Extract the [X, Y] coordinate from the center of the cell holding the provided text.  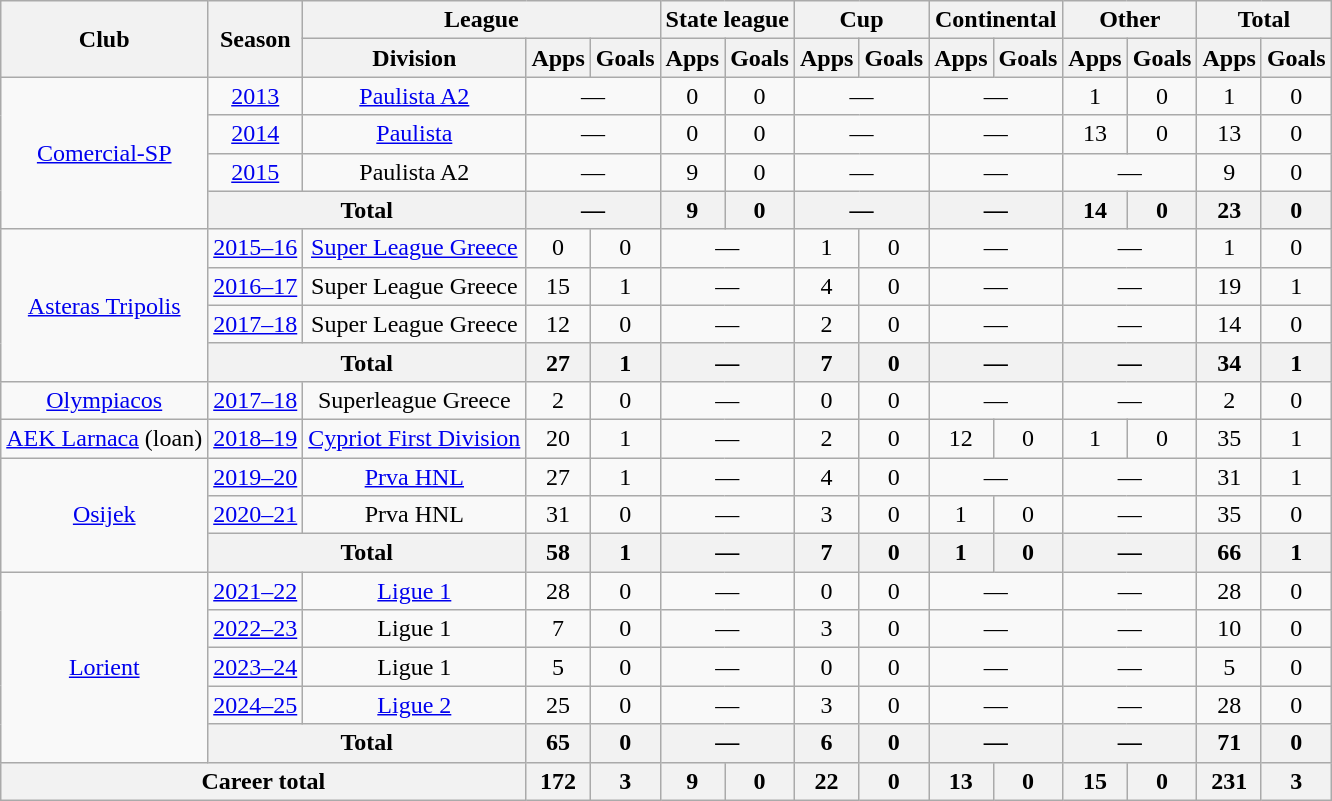
Other [1130, 20]
Ligue 2 [414, 705]
Lorient [104, 667]
23 [1229, 210]
20 [558, 438]
Club [104, 39]
League [482, 20]
65 [558, 743]
6 [826, 743]
2022–23 [256, 629]
Superleague Greece [414, 400]
19 [1229, 286]
Division [414, 58]
2021–22 [256, 591]
2019–20 [256, 477]
Paulista [414, 134]
172 [558, 781]
22 [826, 781]
2013 [256, 96]
Asteras Tripolis [104, 305]
66 [1229, 553]
2023–24 [256, 667]
2015–16 [256, 248]
Career total [264, 781]
10 [1229, 629]
Cypriot First Division [414, 438]
Comercial-SP [104, 153]
34 [1229, 362]
2018–19 [256, 438]
58 [558, 553]
AEK Larnaca (loan) [104, 438]
2014 [256, 134]
2015 [256, 172]
Olympiacos [104, 400]
2016–17 [256, 286]
Cup [861, 20]
Osijek [104, 515]
25 [558, 705]
Season [256, 39]
Continental [996, 20]
71 [1229, 743]
231 [1229, 781]
2024–25 [256, 705]
2020–21 [256, 515]
State league [727, 20]
